Locate the cell with the specified text and output its (X, Y) center coordinate. 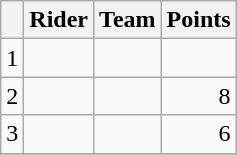
3 (12, 134)
Team (128, 20)
Points (198, 20)
2 (12, 96)
1 (12, 58)
Rider (59, 20)
8 (198, 96)
6 (198, 134)
